Capture the cell that displays the provided text and extract its [x, y] central coordinate. 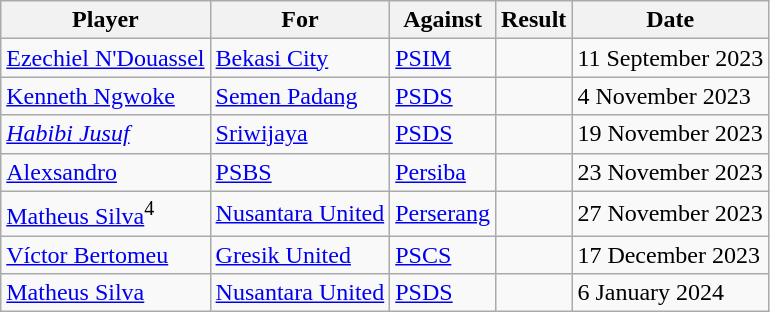
4 November 2023 [670, 96]
PSBS [300, 172]
27 November 2023 [670, 214]
6 January 2024 [670, 293]
Against [443, 20]
For [300, 20]
Alexsandro [106, 172]
Matheus Silva4 [106, 214]
Matheus Silva [106, 293]
Player [106, 20]
Kenneth Ngwoke [106, 96]
Ezechiel N'Douassel [106, 58]
19 November 2023 [670, 134]
Sriwijaya [300, 134]
Víctor Bertomeu [106, 255]
Bekasi City [300, 58]
Persiba [443, 172]
11 September 2023 [670, 58]
Habibi Jusuf [106, 134]
Date [670, 20]
17 December 2023 [670, 255]
Semen Padang [300, 96]
Gresik United [300, 255]
Result [533, 20]
Perserang [443, 214]
23 November 2023 [670, 172]
PSCS [443, 255]
PSIM [443, 58]
